Output the [x, y] coordinate of the center of the cell containing the given text.  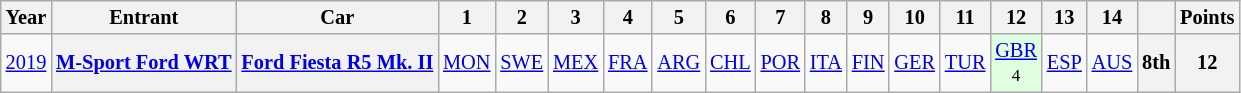
4 [628, 17]
GBR4 [1016, 63]
ARG [678, 63]
8th [1156, 63]
FRA [628, 63]
10 [914, 17]
2019 [26, 63]
ITA [826, 63]
6 [730, 17]
CHL [730, 63]
11 [965, 17]
2 [522, 17]
POR [780, 63]
MEX [576, 63]
13 [1064, 17]
FIN [868, 63]
AUS [1112, 63]
TUR [965, 63]
9 [868, 17]
Ford Fiesta R5 Mk. II [337, 63]
MON [466, 63]
1 [466, 17]
14 [1112, 17]
7 [780, 17]
Year [26, 17]
3 [576, 17]
5 [678, 17]
Entrant [144, 17]
SWE [522, 63]
ESP [1064, 63]
GER [914, 63]
Points [1207, 17]
M-Sport Ford WRT [144, 63]
8 [826, 17]
Car [337, 17]
